Pinpoint the cell where the given text exists, returning its (X, Y) midpoint coordinate. 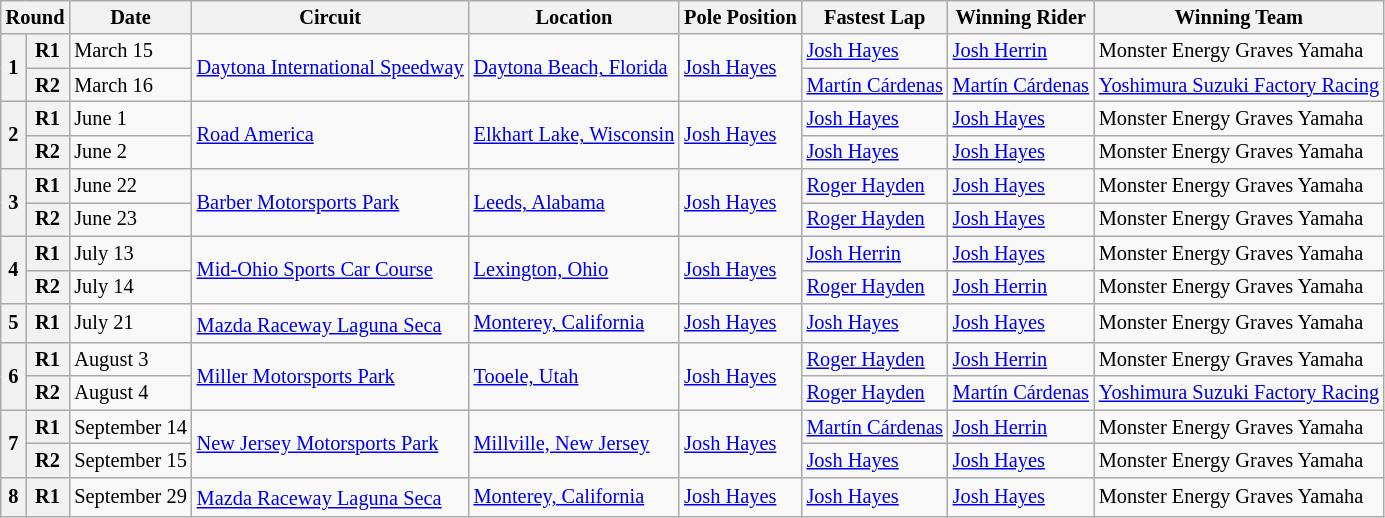
Road America (330, 134)
3 (14, 202)
Tooele, Utah (574, 376)
Millville, New Jersey (574, 444)
4 (14, 270)
Date (130, 17)
1 (14, 68)
March 15 (130, 51)
August 4 (130, 393)
September 29 (130, 496)
Leeds, Alabama (574, 202)
June 23 (130, 219)
July 13 (130, 253)
Circuit (330, 17)
7 (14, 444)
Fastest Lap (875, 17)
6 (14, 376)
Round (36, 17)
2 (14, 134)
Barber Motorsports Park (330, 202)
5 (14, 322)
Miller Motorsports Park (330, 376)
June 1 (130, 118)
Mid-Ohio Sports Car Course (330, 270)
Daytona Beach, Florida (574, 68)
June 2 (130, 152)
Winning Team (1239, 17)
Lexington, Ohio (574, 270)
August 3 (130, 359)
June 22 (130, 186)
Elkhart Lake, Wisconsin (574, 134)
Daytona International Speedway (330, 68)
Winning Rider (1021, 17)
New Jersey Motorsports Park (330, 444)
Location (574, 17)
March 16 (130, 85)
8 (14, 496)
Pole Position (740, 17)
September 15 (130, 460)
July 14 (130, 287)
July 21 (130, 322)
September 14 (130, 427)
